Pinpoint the cell where the given text exists, returning its [x, y] midpoint coordinate. 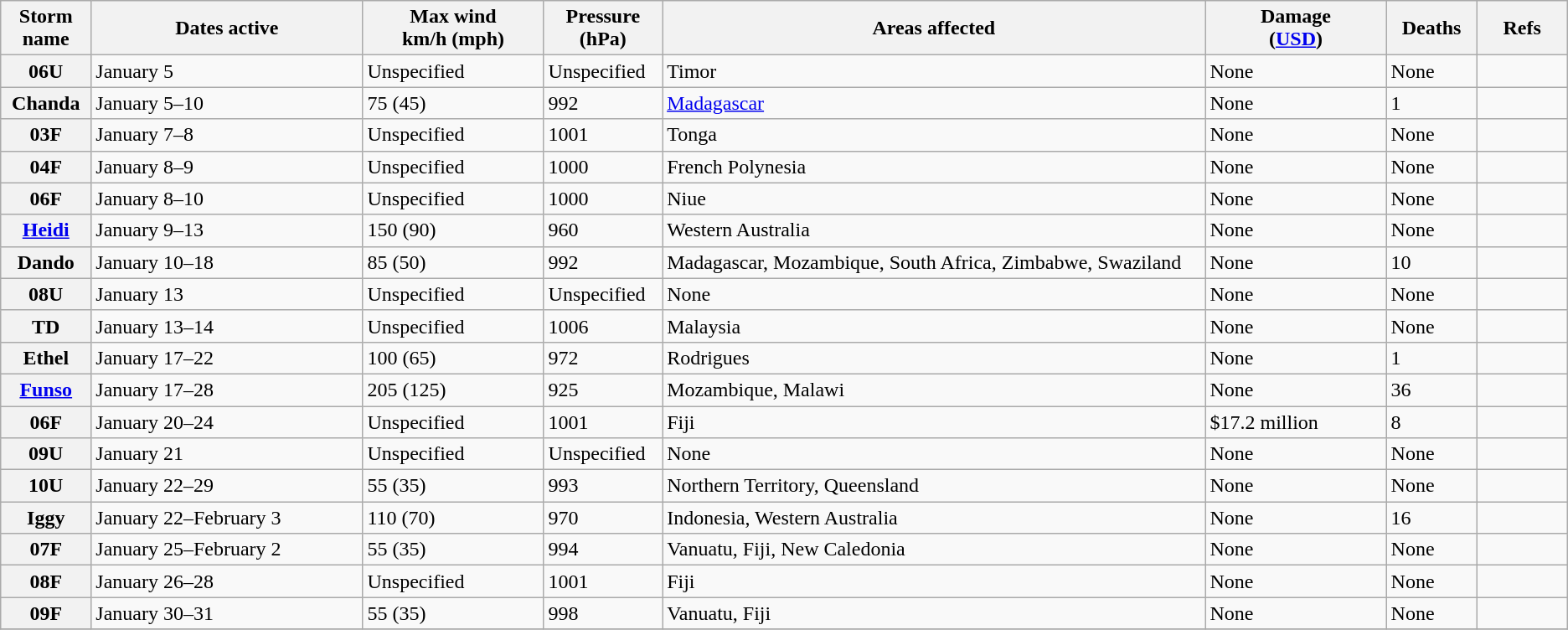
85 (50) [453, 262]
970 [603, 518]
100 (65) [453, 358]
Max windkm/h (mph) [453, 28]
993 [603, 486]
10 [1431, 262]
Chanda [46, 103]
January 13–14 [227, 326]
January 17–28 [227, 390]
Iggy [46, 518]
January 22–29 [227, 486]
January 10–18 [227, 262]
French Polynesia [934, 167]
205 (125) [453, 390]
36 [1431, 390]
03F [46, 135]
January 8–10 [227, 199]
January 22–February 3 [227, 518]
960 [603, 230]
09F [46, 613]
925 [603, 390]
Dando [46, 262]
January 8–9 [227, 167]
Tonga [934, 135]
8 [1431, 421]
994 [603, 550]
January 5 [227, 71]
Heidi [46, 230]
January 9–13 [227, 230]
Storm name [46, 28]
Vanuatu, Fiji, New Caledonia [934, 550]
Rodrigues [934, 358]
Areas affected [934, 28]
10U [46, 486]
Western Australia [934, 230]
TD [46, 326]
04F [46, 167]
09U [46, 454]
08F [46, 581]
January 13 [227, 294]
06U [46, 71]
$17.2 million [1296, 421]
Dates active [227, 28]
January 25–February 2 [227, 550]
January 21 [227, 454]
January 30–31 [227, 613]
Malaysia [934, 326]
Madagascar, Mozambique, South Africa, Zimbabwe, Swaziland [934, 262]
Niue [934, 199]
Mozambique, Malawi [934, 390]
Ethel [46, 358]
Indonesia, Western Australia [934, 518]
January 26–28 [227, 581]
Timor [934, 71]
998 [603, 613]
Vanuatu, Fiji [934, 613]
1006 [603, 326]
150 (90) [453, 230]
972 [603, 358]
Deaths [1431, 28]
January 7–8 [227, 135]
Northern Territory, Queensland [934, 486]
Madagascar [934, 103]
Damage(USD) [1296, 28]
January 20–24 [227, 421]
07F [46, 550]
Pressure(hPa) [603, 28]
75 (45) [453, 103]
January 5–10 [227, 103]
110 (70) [453, 518]
08U [46, 294]
Funso [46, 390]
Refs [1522, 28]
January 17–22 [227, 358]
16 [1431, 518]
